For the text-containing cell, return its midpoint in [x, y] coordinate format. 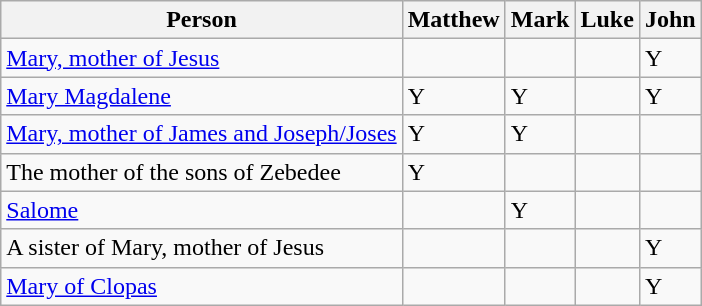
Mary, mother of James and Joseph/Joses [202, 134]
Mary Magdalene [202, 96]
Person [202, 20]
John [670, 20]
Mark [540, 20]
A sister of Mary, mother of Jesus [202, 248]
The mother of the sons of Zebedee [202, 172]
Matthew [454, 20]
Mary, mother of Jesus [202, 58]
Mary of Clopas [202, 286]
Luke [607, 20]
Salome [202, 210]
